Scan for the cell matching the given text and deliver its [X, Y] coordinate at center. 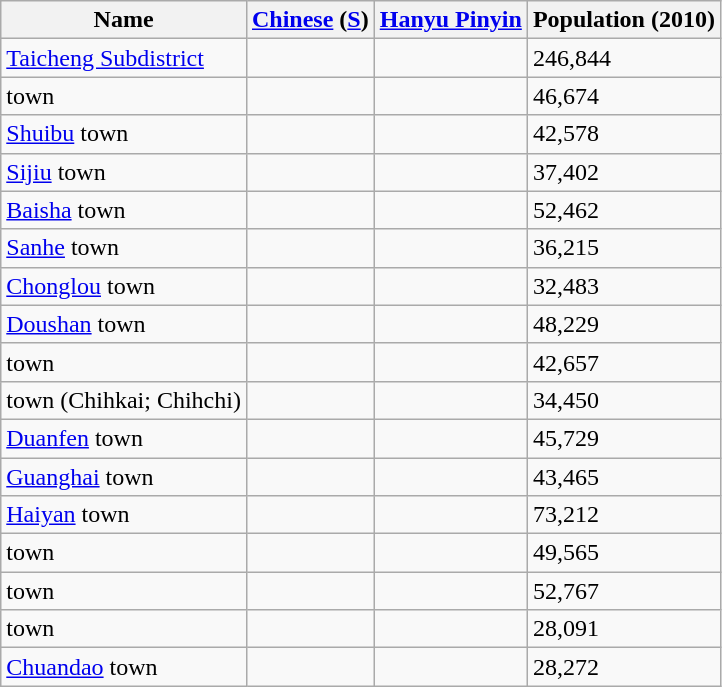
246,844 [624, 58]
52,767 [624, 591]
34,450 [624, 400]
73,212 [624, 515]
32,483 [624, 286]
Doushan town [124, 324]
52,462 [624, 210]
36,215 [624, 248]
Chinese (S) [310, 20]
Sanhe town [124, 248]
Chuandao town [124, 667]
Sijiu town [124, 172]
Hanyu Pinyin [450, 20]
46,674 [624, 96]
45,729 [624, 438]
Shuibu town [124, 134]
42,657 [624, 362]
Haiyan town [124, 515]
Guanghai town [124, 477]
Name [124, 20]
Baisha town [124, 210]
Taicheng Subdistrict [124, 58]
42,578 [624, 134]
Duanfen town [124, 438]
48,229 [624, 324]
Population (2010) [624, 20]
37,402 [624, 172]
town (Chihkai; Chihchi) [124, 400]
49,565 [624, 553]
43,465 [624, 477]
28,272 [624, 667]
Chonglou town [124, 286]
28,091 [624, 629]
